Extract the [x, y] coordinate from the center of the cell holding the provided text.  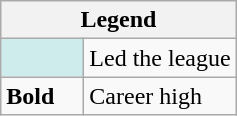
Led the league [160, 58]
Career high [160, 96]
Bold [42, 96]
Legend [118, 20]
